Search for the cell housing the specified text and yield its (X, Y) center coordinate. 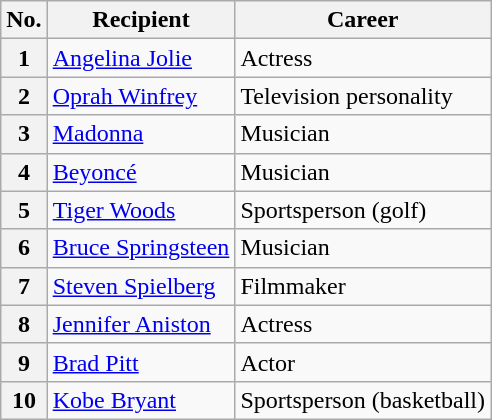
Madonna (141, 134)
Kobe Bryant (141, 400)
Brad Pitt (141, 362)
7 (24, 286)
Angelina Jolie (141, 58)
Recipient (141, 20)
10 (24, 400)
5 (24, 210)
8 (24, 324)
3 (24, 134)
Bruce Springsteen (141, 248)
4 (24, 172)
Beyoncé (141, 172)
6 (24, 248)
No. (24, 20)
Career (363, 20)
Filmmaker (363, 286)
2 (24, 96)
Sportsperson (basketball) (363, 400)
Tiger Woods (141, 210)
Steven Spielberg (141, 286)
Oprah Winfrey (141, 96)
Sportsperson (golf) (363, 210)
Television personality (363, 96)
Actor (363, 362)
9 (24, 362)
Jennifer Aniston (141, 324)
1 (24, 58)
